Locate the cell with the specified text and output its (x, y) center coordinate. 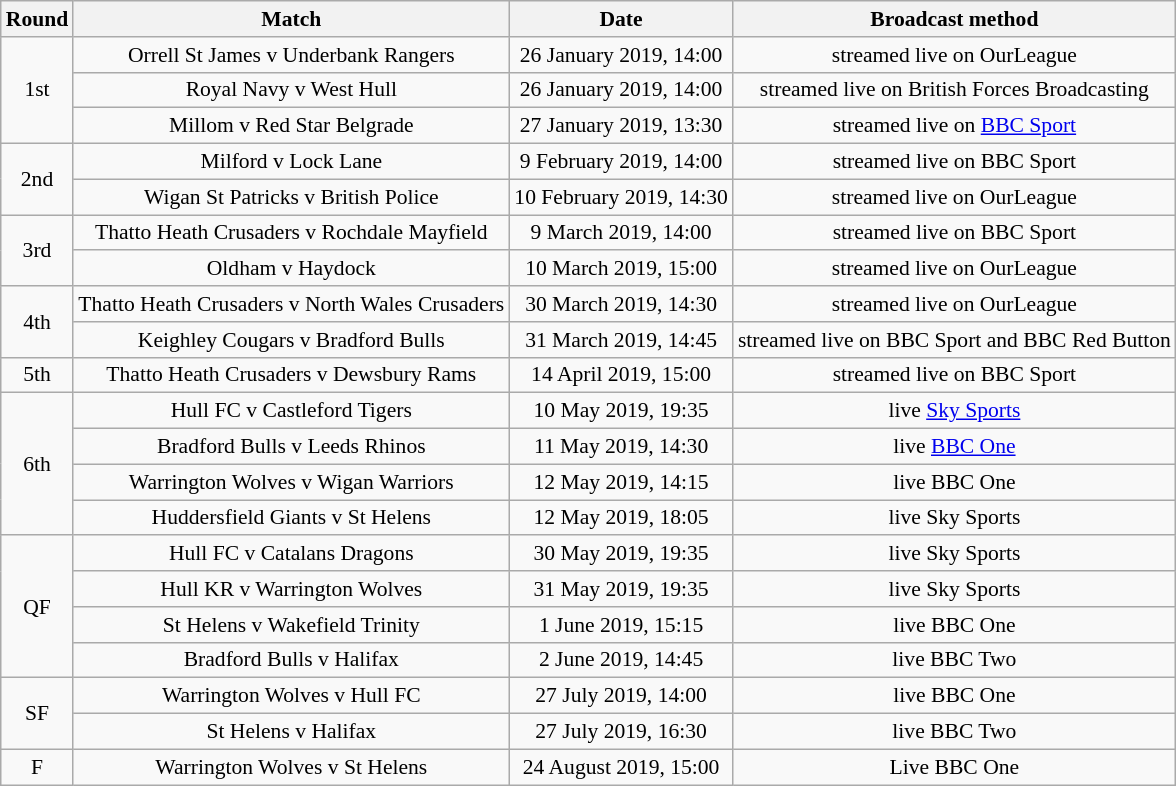
Wigan St Patricks v British Police (291, 197)
Bradford Bulls v Leeds Rhinos (291, 447)
6th (38, 464)
30 May 2019, 19:35 (621, 554)
Warrington Wolves v St Helens (291, 767)
Royal Navy v West Hull (291, 90)
12 May 2019, 18:05 (621, 518)
Millom v Red Star Belgrade (291, 126)
streamed live on British Forces Broadcasting (954, 90)
10 May 2019, 19:35 (621, 411)
Hull FC v Castleford Tigers (291, 411)
Date (621, 19)
Milford v Lock Lane (291, 162)
St Helens v Halifax (291, 732)
2nd (38, 180)
27 July 2019, 14:00 (621, 696)
F (38, 767)
1st (38, 90)
12 May 2019, 14:15 (621, 482)
Thatto Heath Crusaders v Dewsbury Rams (291, 375)
Round (38, 19)
Bradford Bulls v Halifax (291, 660)
Orrell St James v Underbank Rangers (291, 55)
3rd (38, 250)
5th (38, 375)
30 March 2019, 14:30 (621, 304)
Thatto Heath Crusaders v Rochdale Mayfield (291, 233)
Warrington Wolves v Wigan Warriors (291, 482)
27 July 2019, 16:30 (621, 732)
Huddersfield Giants v St Helens (291, 518)
Oldham v Haydock (291, 269)
Match (291, 19)
2 June 2019, 14:45 (621, 660)
11 May 2019, 14:30 (621, 447)
31 May 2019, 19:35 (621, 589)
Hull FC v Catalans Dragons (291, 554)
streamed live on BBC Sport and BBC Red Button (954, 340)
14 April 2019, 15:00 (621, 375)
27 January 2019, 13:30 (621, 126)
4th (38, 322)
1 June 2019, 15:15 (621, 625)
24 August 2019, 15:00 (621, 767)
Thatto Heath Crusaders v North Wales Crusaders (291, 304)
QF (38, 607)
10 February 2019, 14:30 (621, 197)
St Helens v Wakefield Trinity (291, 625)
Broadcast method (954, 19)
Warrington Wolves v Hull FC (291, 696)
10 March 2019, 15:00 (621, 269)
Keighley Cougars v Bradford Bulls (291, 340)
9 February 2019, 14:00 (621, 162)
Hull KR v Warrington Wolves (291, 589)
9 March 2019, 14:00 (621, 233)
Live BBC One (954, 767)
31 March 2019, 14:45 (621, 340)
SF (38, 714)
